Search for the cell housing the specified text and yield its [X, Y] center coordinate. 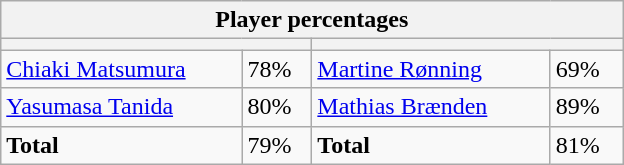
Yasumasa Tanida [122, 107]
Mathias Brænden [432, 107]
80% [277, 107]
Chiaki Matsumura [122, 69]
89% [586, 107]
Player percentages [312, 20]
Martine Rønning [432, 69]
78% [277, 69]
69% [586, 69]
81% [586, 145]
79% [277, 145]
